Pinpoint the cell where the given text exists, returning its [X, Y] midpoint coordinate. 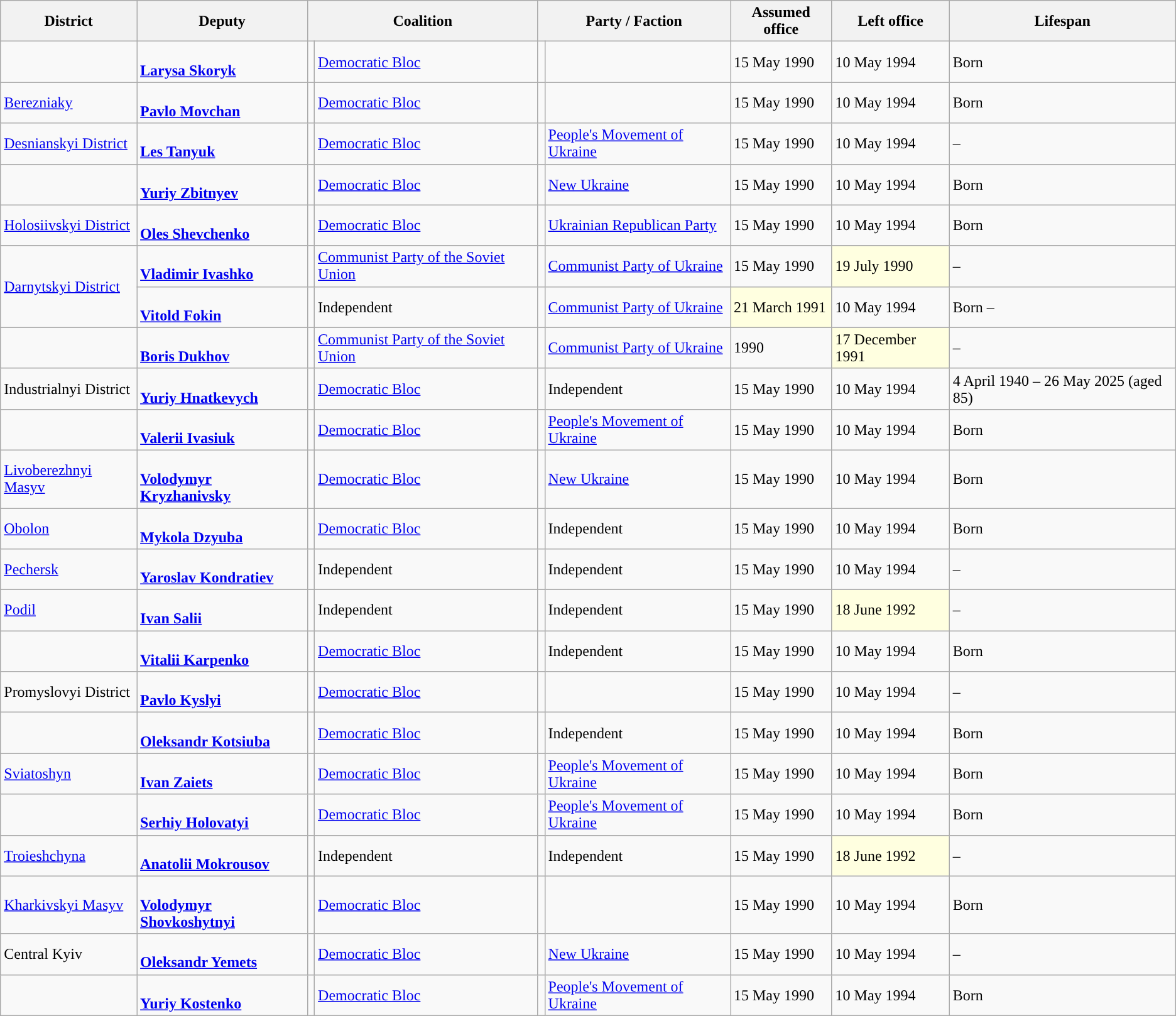
Vitold Fokin [222, 307]
Volodymyr Shovkoshytnyi [222, 905]
Industrialnyi District [69, 388]
Mykola Dzyuba [222, 528]
Pavlo Movchan [222, 103]
Lifespan [1062, 21]
Boris Dukhov [222, 348]
Promyslovyi District [69, 692]
Yuriy Kostenko [222, 995]
Pavlo Kyslyi [222, 692]
Kharkivskyi Masyv [69, 905]
Assumed office [781, 21]
Holosiivskyi District [69, 225]
Ivan Zaiets [222, 774]
Valerii Ivasiuk [222, 430]
Ukrainian Republican Party [637, 225]
Yaroslav Kondratiev [222, 569]
19 July 1990 [891, 266]
Serhiy Holovatyi [222, 814]
Desnianskyi District [69, 143]
Central Kyiv [69, 954]
Party / Faction [634, 21]
Oleksandr Yemets [222, 954]
21 March 1991 [781, 307]
Livoberezhnyi Masyv [69, 479]
Podil [69, 611]
Oles Shevchenko [222, 225]
4 April 1940 – 26 May 2025 (aged 85) [1062, 388]
Vladimir Ivashko [222, 266]
Larysa Skoryk [222, 62]
Ivan Salii [222, 611]
Left office [891, 21]
Deputy [222, 21]
Coalition [422, 21]
Obolon [69, 528]
Darnytskyi District [69, 287]
District [69, 21]
Yuriy Zbitnyev [222, 185]
Vitalii Karpenko [222, 651]
Anatolii Mokrousov [222, 856]
Pechersk [69, 569]
1990 [781, 348]
Yuriy Hnatkevych [222, 388]
Sviatoshyn [69, 774]
17 December 1991 [891, 348]
Troieshchyna [69, 856]
Volodymyr Kryzhanivsky [222, 479]
Les Tanyuk [222, 143]
Born – [1062, 307]
Oleksandr Kotsiuba [222, 733]
Berezniaky [69, 103]
